Output the (X, Y) coordinate of the center of the cell containing the given text.  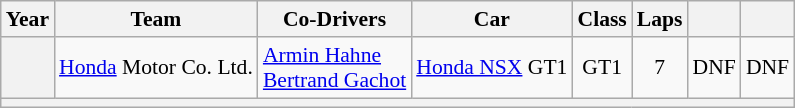
Team (156, 19)
Year (28, 19)
7 (660, 68)
Class (602, 19)
GT1 (602, 68)
Laps (660, 19)
Armin Hahne Bertrand Gachot (334, 68)
Honda NSX GT1 (492, 68)
Honda Motor Co. Ltd. (156, 68)
Car (492, 19)
Co-Drivers (334, 19)
